For the text-containing cell, return its midpoint in (x, y) coordinate format. 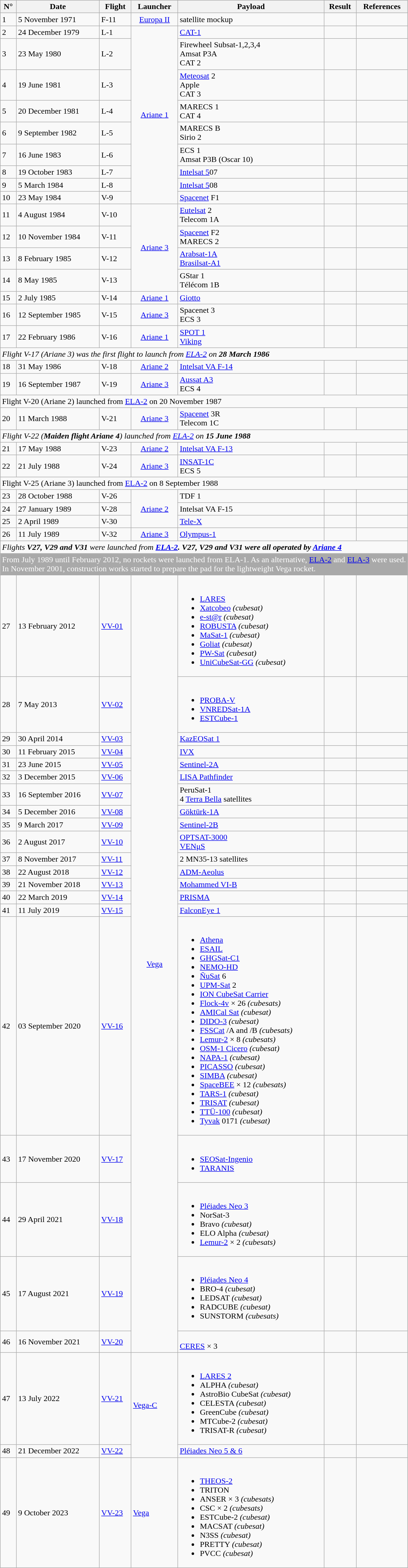
20 (8, 418)
41 (8, 910)
VV-17 (115, 1159)
29 April 2021 (58, 1220)
VV-19 (115, 1293)
16 November 2021 (58, 1342)
KazEOSat 1 (251, 739)
VV-06 (115, 777)
7 (8, 155)
23 (8, 496)
SPOT 1 Viking (251, 337)
MARECS B Sirio 2 (251, 133)
Europa II (154, 19)
8 May 1985 (58, 280)
11 July 2019 (58, 910)
44 (8, 1220)
16 (8, 315)
35 (8, 824)
30 (8, 752)
10 (8, 197)
Arabsat-1A Brasilsat-A1 (251, 259)
OPTSAT-3000 VENμS (251, 841)
V-14 (115, 298)
VV-15 (115, 910)
5 December 2016 (58, 812)
2 (8, 32)
V-18 (115, 367)
Flight V-17 (Ariane 3) was the first flight to launch from ELA-2 on 28 March 1986 (204, 354)
V-16 (115, 337)
Vega-C (154, 1405)
CERES × 3 (251, 1342)
L-7 (115, 172)
Aussat A3 ECS 4 (251, 384)
THEOS-2TRITONANSER × 3 (cubesats)CSC × 2 (cubesats)ESTCube-2 (cubesat)MACSAT (cubesat)N3SS (cubesat)PRETTY (cubesat)PVCC (cubesat) (251, 1513)
Launcher (154, 7)
Intelsat 507 (251, 172)
L-8 (115, 185)
VV-03 (115, 739)
21 December 2022 (58, 1451)
23 May 1984 (58, 197)
21 July 1988 (58, 466)
22 (8, 466)
L-4 (115, 111)
39 (8, 885)
7 May 2013 (58, 705)
VV-08 (115, 812)
27 (8, 626)
VV-13 (115, 885)
VV-04 (115, 752)
Spacenet F2 MARECS 2 (251, 237)
L-6 (115, 155)
ECS 1 Amsat P3B (Oscar 10) (251, 155)
37 (8, 859)
22 August 2018 (58, 872)
V-32 (115, 534)
34 (8, 812)
17 August 2021 (58, 1293)
VV-14 (115, 897)
19 June 1981 (58, 85)
28 (8, 705)
Date (58, 7)
20 December 1981 (58, 111)
5 November 1971 (58, 19)
INSAT-1C ECS 5 (251, 466)
2 August 2017 (58, 841)
L-3 (115, 85)
18 (8, 367)
Göktürk-1A (251, 812)
48 (8, 1451)
15 (8, 298)
VV-07 (115, 795)
L-1 (115, 32)
F-11 (115, 19)
16 June 1983 (58, 155)
Flight (115, 7)
11 (8, 215)
Flights V27, V29 and V31 were launched from ELA-2. V27, V29 and V31 were all operated by Ariane 4 (204, 547)
6 (8, 133)
V-13 (115, 280)
L-5 (115, 133)
Intelsat VA F-15 (251, 509)
Flight V-22 (Maiden flight Ariane 4) launched from ELA-2 on 15 June 1988 (204, 436)
3 December 2015 (58, 777)
PeruSat-1 4 Terra Bella satellites (251, 795)
19 October 1983 (58, 172)
31 May 1986 (58, 367)
2 July 1985 (58, 298)
4 August 1984 (58, 215)
13 February 2012 (58, 626)
1 (8, 19)
4 (8, 85)
Mohammed VI-B (251, 885)
23 May 1980 (58, 54)
Sentinel-2B (251, 824)
29 (8, 739)
11 February 2015 (58, 752)
V-28 (115, 509)
References (382, 7)
5 (8, 111)
Pléiades Neo 4BRO-4 (cubesat)LEDSAT (cubesat)RADCUBE (cubesat)SUNSTORM (cubesats) (251, 1293)
CAT-1 (251, 32)
Flight V-25 (Ariane 3) launched from ELA-2 on 8 September 1988 (204, 483)
28 October 1988 (58, 496)
V-21 (115, 418)
LARESXatcobeo (cubesat)e-st@r (cubesat)ROBUSTA (cubesat)MaSat-1 (cubesat)Goliat (cubesat)PW-Sat (cubesat)UniCubeSat-GG (cubesat) (251, 626)
14 (8, 280)
Payload (251, 7)
V-10 (115, 215)
24 (8, 509)
V-30 (115, 522)
Spacenet 3R Telecom 1C (251, 418)
Intelsat VA F-13 (251, 449)
46 (8, 1342)
8 November 2017 (58, 859)
MARECS 1 CAT 4 (251, 111)
33 (8, 795)
Result (340, 7)
42 (8, 1026)
32 (8, 777)
Sentinel-2A (251, 764)
8 February 1985 (58, 259)
V-11 (115, 237)
VV-09 (115, 824)
Spacenet F1 (251, 197)
27 January 1989 (58, 509)
16 September 1987 (58, 384)
V-23 (115, 449)
VV-18 (115, 1220)
VV-22 (115, 1451)
22 March 2019 (58, 897)
2 April 1989 (58, 522)
Meteosat 2 Apple CAT 3 (251, 85)
12 September 1985 (58, 315)
VV-16 (115, 1026)
16 September 2016 (58, 795)
11 March 1988 (58, 418)
SEOSat-IngenioTARANIS (251, 1159)
13 July 2022 (58, 1399)
03 September 2020 (58, 1026)
VV-21 (115, 1399)
V-24 (115, 466)
VV-20 (115, 1342)
19 (8, 384)
23 June 2015 (58, 764)
49 (8, 1513)
Spacenet 3 ECS 3 (251, 315)
TDF 1 (251, 496)
Intelsat VA F-14 (251, 367)
VV-02 (115, 705)
Intelsat 508 (251, 185)
21 November 2018 (58, 885)
38 (8, 872)
GStar 1 Télécom 1B (251, 280)
VV-01 (115, 626)
17 November 2020 (58, 1159)
11 July 1989 (58, 534)
V-9 (115, 197)
Pléiades Neo 3NorSat-3Bravo (cubesat)ELO Alpha (cubesat)Lemur-2 × 2 (cubesats) (251, 1220)
17 May 1988 (58, 449)
Olympus-1 (251, 534)
9 October 2023 (58, 1513)
22 February 1986 (58, 337)
V-19 (115, 384)
LISA Pathfinder (251, 777)
13 (8, 259)
VV-12 (115, 872)
24 December 1979 (58, 32)
Giotto (251, 298)
VV-11 (115, 859)
FalconEye 1 (251, 910)
PRISMA (251, 897)
26 (8, 534)
5 March 1984 (58, 185)
ADM-Aeolus (251, 872)
L-2 (115, 54)
43 (8, 1159)
9 (8, 185)
VV-05 (115, 764)
PROBA-VVNREDSat-1AESTCube-1 (251, 705)
satellite mockup (251, 19)
Tele-X (251, 522)
40 (8, 897)
9 September 1982 (58, 133)
9 March 2017 (58, 824)
V-26 (115, 496)
25 (8, 522)
47 (8, 1399)
Flight V-20 (Ariane 2) launched from ELA-2 on 20 November 1987 (204, 401)
IVX (251, 752)
17 (8, 337)
VV-10 (115, 841)
2 MN35-13 satellites (251, 859)
Firewheel Subsat-1,2,3,4 Amsat P3A CAT 2 (251, 54)
Eutelsat 2 Telecom 1A (251, 215)
N° (8, 7)
VV-23 (115, 1513)
36 (8, 841)
31 (8, 764)
Pléiades Neo 5 & 6 (251, 1451)
12 (8, 237)
21 (8, 449)
45 (8, 1293)
8 (8, 172)
V-12 (115, 259)
V-15 (115, 315)
3 (8, 54)
30 April 2014 (58, 739)
10 November 1984 (58, 237)
LARES 2ALPHA (cubesat)AstroBio CubeSat (cubesat)CELESTA (cubesat)GreenCube (cubesat)MTCube-2 (cubesat)TRISAT-R (cubesat) (251, 1399)
